Detect which cell encompasses the target text, then output its (x, y) center coordinate. 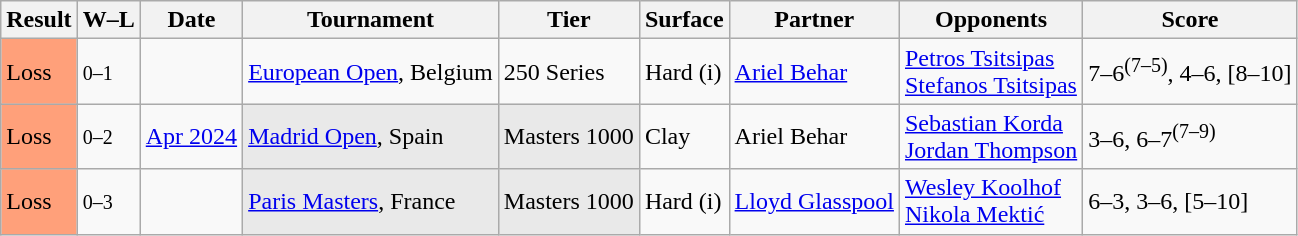
W–L (108, 20)
Madrid Open, Spain (371, 136)
Date (191, 20)
Result (39, 20)
Surface (684, 20)
Apr 2024 (191, 136)
6–3, 3–6, [5–10] (1190, 202)
0–2 (108, 136)
Tournament (371, 20)
Tier (568, 20)
Clay (684, 136)
7–6(7–5), 4–6, [8–10] (1190, 72)
0–1 (108, 72)
0–3 (108, 202)
Sebastian Korda Jordan Thompson (990, 136)
3–6, 6–7(7–9) (1190, 136)
250 Series (568, 72)
Paris Masters, France (371, 202)
Lloyd Glasspool (814, 202)
Partner (814, 20)
European Open, Belgium (371, 72)
Petros Tsitsipas Stefanos Tsitsipas (990, 72)
Score (1190, 20)
Wesley Koolhof Nikola Mektić (990, 202)
Opponents (990, 20)
